Detect which cell encompasses the target text, then output its (x, y) center coordinate. 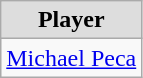
Michael Peca (72, 58)
Player (72, 20)
